Return the [X, Y] coordinate for the center point of the cell that contains the specified text.  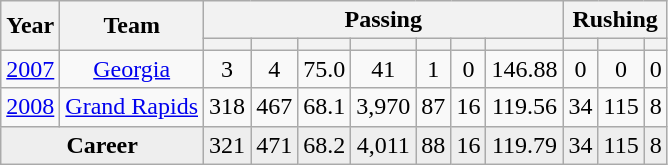
Year [30, 26]
68.2 [324, 145]
68.1 [324, 107]
119.56 [524, 107]
321 [228, 145]
3 [228, 69]
467 [274, 107]
318 [228, 107]
41 [384, 69]
Career [102, 145]
4,011 [384, 145]
1 [434, 69]
Team [132, 26]
Grand Rapids [132, 107]
Passing [384, 20]
88 [434, 145]
3,970 [384, 107]
471 [274, 145]
87 [434, 107]
Rushing [615, 20]
4 [274, 69]
146.88 [524, 69]
Georgia [132, 69]
2008 [30, 107]
119.79 [524, 145]
2007 [30, 69]
75.0 [324, 69]
